Search for the cell housing the specified text and yield its (x, y) center coordinate. 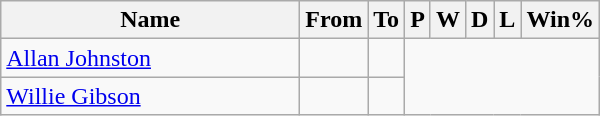
Allan Johnston (150, 58)
Willie Gibson (150, 96)
W (448, 20)
Win% (560, 20)
Name (150, 20)
P (418, 20)
D (479, 20)
L (508, 20)
To (386, 20)
From (334, 20)
